Extract the [x, y] coordinate from the center of the cell holding the provided text.  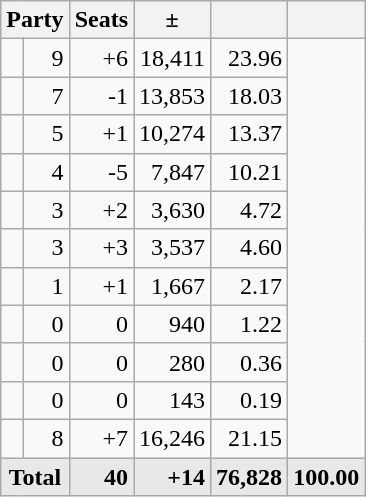
100.00 [326, 477]
+14 [172, 477]
± [172, 20]
0.19 [250, 400]
16,246 [172, 438]
13,853 [172, 96]
18.03 [250, 96]
4.72 [250, 210]
+6 [101, 58]
1,667 [172, 286]
1.22 [250, 324]
4.60 [250, 248]
10.21 [250, 172]
9 [46, 58]
23.96 [250, 58]
3,630 [172, 210]
143 [172, 400]
5 [46, 134]
13.37 [250, 134]
-1 [101, 96]
0.36 [250, 362]
8 [46, 438]
7,847 [172, 172]
10,274 [172, 134]
2.17 [250, 286]
+7 [101, 438]
+2 [101, 210]
Seats [101, 20]
3,537 [172, 248]
940 [172, 324]
1 [46, 286]
Party [35, 20]
Total [35, 477]
4 [46, 172]
76,828 [250, 477]
280 [172, 362]
+3 [101, 248]
-5 [101, 172]
40 [101, 477]
21.15 [250, 438]
7 [46, 96]
18,411 [172, 58]
